Scan for the cell matching the given text and deliver its (x, y) coordinate at center. 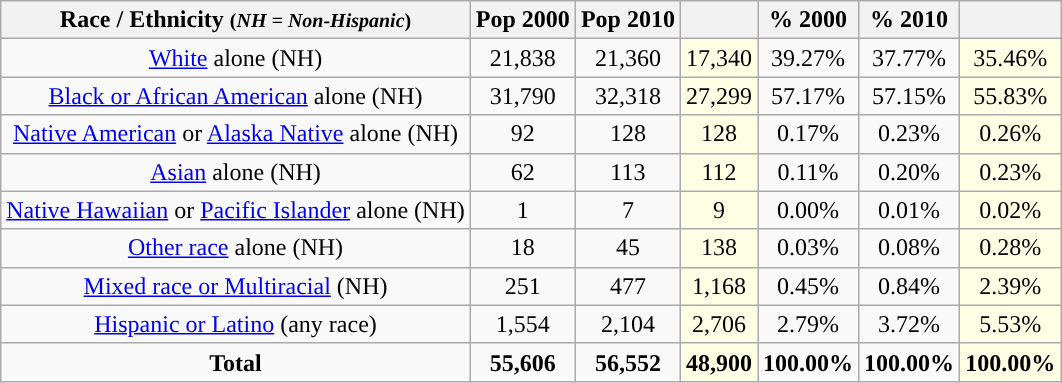
5.53% (1010, 324)
Native American or Alaska Native alone (NH) (236, 134)
57.17% (808, 96)
0.26% (1010, 134)
138 (718, 248)
Asian alone (NH) (236, 172)
48,900 (718, 362)
55.83% (1010, 96)
% 2000 (808, 20)
27,299 (718, 96)
251 (522, 286)
32,318 (628, 96)
31,790 (522, 96)
0.11% (808, 172)
62 (522, 172)
112 (718, 172)
1 (522, 210)
17,340 (718, 58)
1,554 (522, 324)
57.15% (910, 96)
0.00% (808, 210)
9 (718, 210)
18 (522, 248)
7 (628, 210)
Race / Ethnicity (NH = Non-Hispanic) (236, 20)
35.46% (1010, 58)
0.20% (910, 172)
2,104 (628, 324)
Other race alone (NH) (236, 248)
0.02% (1010, 210)
0.17% (808, 134)
0.84% (910, 286)
2.79% (808, 324)
1,168 (718, 286)
Pop 2000 (522, 20)
21,360 (628, 58)
45 (628, 248)
Hispanic or Latino (any race) (236, 324)
21,838 (522, 58)
Mixed race or Multiracial (NH) (236, 286)
% 2010 (910, 20)
0.45% (808, 286)
White alone (NH) (236, 58)
55,606 (522, 362)
37.77% (910, 58)
2.39% (1010, 286)
Native Hawaiian or Pacific Islander alone (NH) (236, 210)
477 (628, 286)
0.01% (910, 210)
113 (628, 172)
2,706 (718, 324)
0.08% (910, 248)
56,552 (628, 362)
92 (522, 134)
Pop 2010 (628, 20)
Black or African American alone (NH) (236, 96)
0.28% (1010, 248)
Total (236, 362)
39.27% (808, 58)
0.03% (808, 248)
3.72% (910, 324)
